Locate the cell with the specified text and output its [x, y] center coordinate. 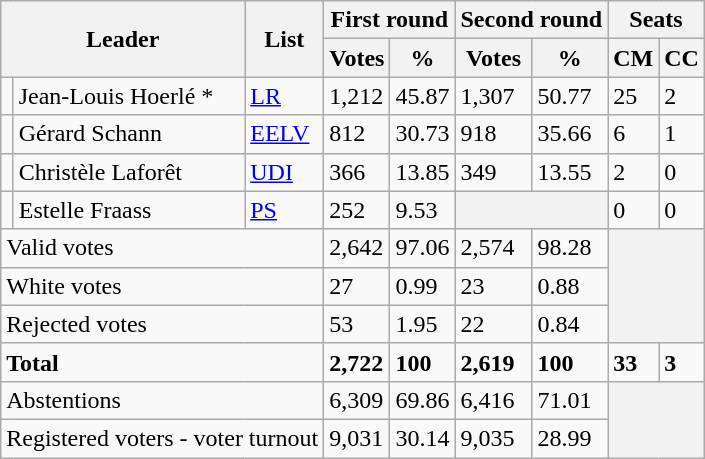
97.06 [422, 248]
35.66 [570, 134]
53 [357, 324]
Estelle Fraass [129, 210]
LR [284, 96]
9,031 [357, 438]
List [284, 39]
27 [357, 286]
6,309 [357, 400]
Valid votes [162, 248]
45.87 [422, 96]
PS [284, 210]
2,574 [494, 248]
349 [494, 172]
CM [634, 58]
13.85 [422, 172]
71.01 [570, 400]
30.73 [422, 134]
Registered voters - voter turnout [162, 438]
Christèle Laforêt [129, 172]
252 [357, 210]
Rejected votes [162, 324]
2,642 [357, 248]
CC [682, 58]
1,212 [357, 96]
Seats [656, 20]
1 [682, 134]
30.14 [422, 438]
9.53 [422, 210]
EELV [284, 134]
White votes [162, 286]
918 [494, 134]
UDI [284, 172]
Gérard Schann [129, 134]
28.99 [570, 438]
Total [162, 362]
22 [494, 324]
25 [634, 96]
50.77 [570, 96]
812 [357, 134]
6 [634, 134]
0.99 [422, 286]
69.86 [422, 400]
23 [494, 286]
366 [357, 172]
First round [390, 20]
2,722 [357, 362]
13.55 [570, 172]
6,416 [494, 400]
1.95 [422, 324]
Second round [532, 20]
Jean-Louis Hoerlé * [129, 96]
33 [634, 362]
0.88 [570, 286]
1,307 [494, 96]
3 [682, 362]
98.28 [570, 248]
9,035 [494, 438]
2,619 [494, 362]
Abstentions [162, 400]
Leader [123, 39]
0.84 [570, 324]
